Return [X, Y] of the center of cell containing provided text 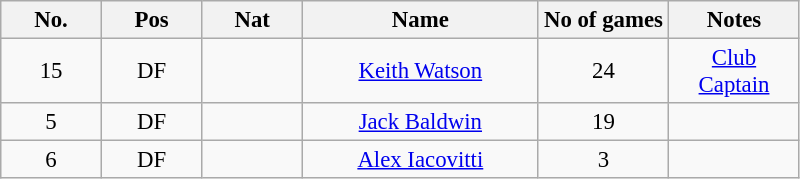
Notes [734, 20]
Club Captain [734, 72]
No. [52, 20]
15 [52, 72]
Alex Iacovitti [421, 160]
No of games [604, 20]
Keith Watson [421, 72]
5 [52, 122]
24 [604, 72]
Name [421, 20]
Nat [252, 20]
3 [604, 160]
Pos [152, 20]
6 [52, 160]
19 [604, 122]
Jack Baldwin [421, 122]
